Pinpoint the cell where the given text exists, returning its [x, y] midpoint coordinate. 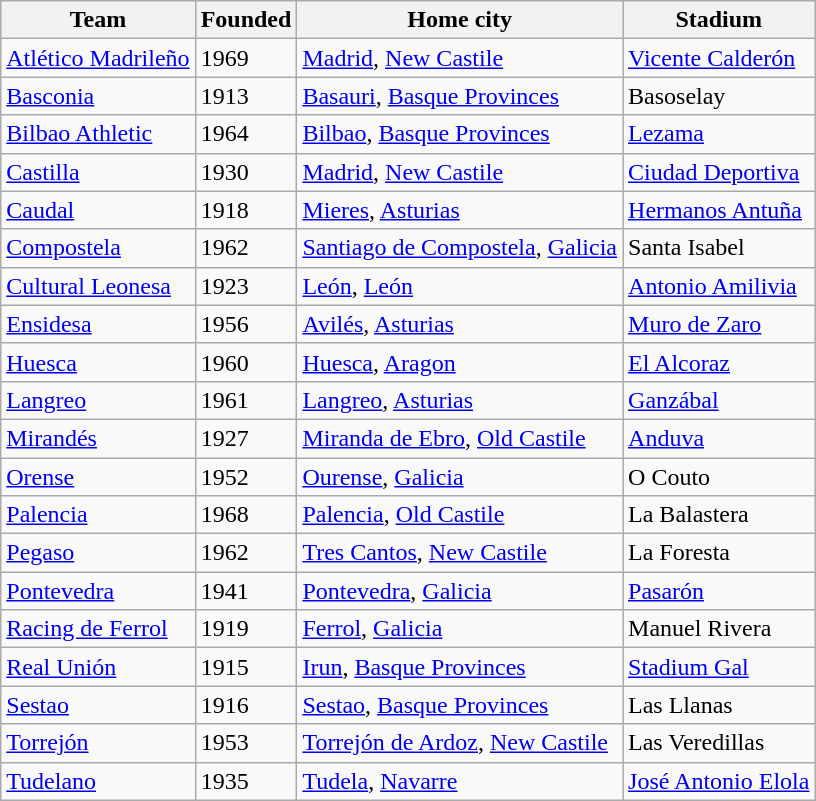
1930 [246, 172]
La Balastera [719, 515]
Pontevedra, Galicia [460, 591]
1968 [246, 515]
Antonio Amilivia [719, 286]
1953 [246, 743]
Langreo, Asturias [460, 400]
Orense [98, 477]
Pasarón [719, 591]
1960 [246, 362]
Tudelano [98, 781]
Stadium Gal [719, 667]
1913 [246, 96]
1919 [246, 629]
Manuel Rivera [719, 629]
Real Unión [98, 667]
Founded [246, 20]
Vicente Calderón [719, 58]
Basauri, Basque Provinces [460, 96]
Ciudad Deportiva [719, 172]
Palencia [98, 515]
1923 [246, 286]
Langreo [98, 400]
Santiago de Compostela, Galicia [460, 248]
Sestao, Basque Provinces [460, 705]
Torrejón de Ardoz, New Castile [460, 743]
Team [98, 20]
Atlético Madrileño [98, 58]
El Alcoraz [719, 362]
Avilés, Asturias [460, 324]
Ensidesa [98, 324]
1916 [246, 705]
Tudela, Navarre [460, 781]
1969 [246, 58]
Basoselay [719, 96]
1961 [246, 400]
Huesca [98, 362]
Pegaso [98, 553]
Palencia, Old Castile [460, 515]
Tres Cantos, New Castile [460, 553]
Bilbao Athletic [98, 134]
León, León [460, 286]
1956 [246, 324]
Las Llanas [719, 705]
Sestao [98, 705]
Ourense, Galicia [460, 477]
Huesca, Aragon [460, 362]
Compostela [98, 248]
Las Veredillas [719, 743]
Torrejón [98, 743]
1927 [246, 438]
1964 [246, 134]
José Antonio Elola [719, 781]
Ferrol, Galicia [460, 629]
Racing de Ferrol [98, 629]
Castilla [98, 172]
O Couto [719, 477]
Santa Isabel [719, 248]
Stadium [719, 20]
Irun, Basque Provinces [460, 667]
Ganzábal [719, 400]
Lezama [719, 134]
Hermanos Antuña [719, 210]
Caudal [98, 210]
1941 [246, 591]
1918 [246, 210]
La Foresta [719, 553]
Cultural Leonesa [98, 286]
1915 [246, 667]
Mieres, Asturias [460, 210]
Mirandés [98, 438]
Pontevedra [98, 591]
Home city [460, 20]
1935 [246, 781]
Basconia [98, 96]
Miranda de Ebro, Old Castile [460, 438]
Muro de Zaro [719, 324]
1952 [246, 477]
Bilbao, Basque Provinces [460, 134]
Anduva [719, 438]
